Pinpoint the cell where the given text exists, returning its [x, y] midpoint coordinate. 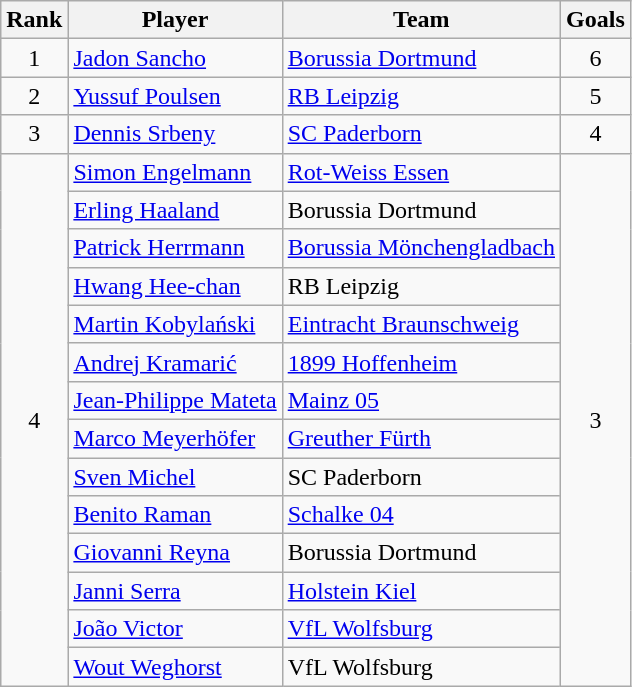
Sven Michel [175, 477]
Rank [34, 20]
Patrick Herrmann [175, 248]
Player [175, 20]
Jadon Sancho [175, 58]
Mainz 05 [421, 400]
João Victor [175, 629]
Giovanni Reyna [175, 553]
2 [34, 96]
Hwang Hee-chan [175, 286]
Team [421, 20]
Marco Meyerhöfer [175, 438]
1899 Hoffenheim [421, 362]
Rot-Weiss Essen [421, 172]
Borussia Mönchengladbach [421, 248]
Wout Weghorst [175, 667]
Simon Engelmann [175, 172]
Greuther Fürth [421, 438]
Erling Haaland [175, 210]
Yussuf Poulsen [175, 96]
Janni Serra [175, 591]
Dennis Srbeny [175, 134]
6 [596, 58]
Eintracht Braunschweig [421, 324]
1 [34, 58]
Goals [596, 20]
Martin Kobylański [175, 324]
Benito Raman [175, 515]
Holstein Kiel [421, 591]
Andrej Kramarić [175, 362]
5 [596, 96]
Schalke 04 [421, 515]
Jean-Philippe Mateta [175, 400]
